Output the [x, y] coordinate of the center of the cell containing the given text.  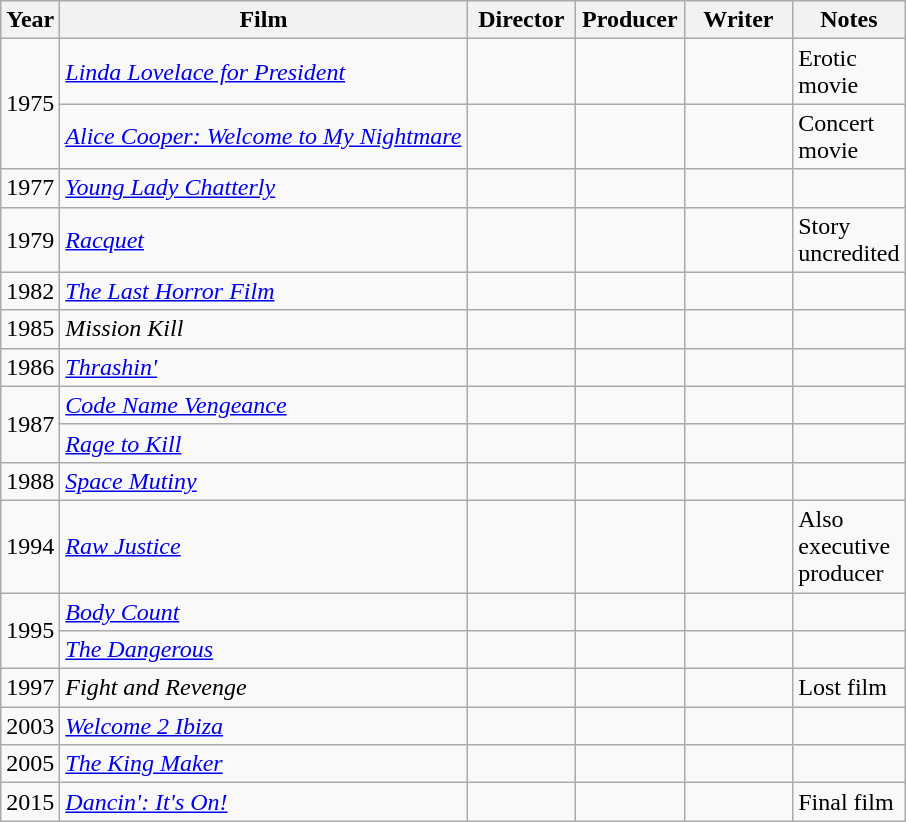
Year [30, 20]
Erotic movie [849, 72]
Mission Kill [264, 329]
Concert movie [849, 136]
1994 [30, 546]
Producer [630, 20]
Also executive producer [849, 546]
Story uncredited [849, 240]
Alice Cooper: Welcome to My Nightmare [264, 136]
Rage to Kill [264, 443]
Dancin': It's On! [264, 802]
Film [264, 20]
Linda Lovelace for President [264, 72]
1987 [30, 424]
2003 [30, 726]
Racquet [264, 240]
1977 [30, 188]
Final film [849, 802]
Writer [738, 20]
1985 [30, 329]
Young Lady Chatterly [264, 188]
2005 [30, 764]
1982 [30, 291]
The King Maker [264, 764]
Raw Justice [264, 546]
Space Mutiny [264, 481]
Body Count [264, 611]
1975 [30, 104]
1986 [30, 367]
Notes [849, 20]
Thrashin' [264, 367]
Code Name Vengeance [264, 405]
1979 [30, 240]
1995 [30, 630]
The Last Horror Film [264, 291]
1997 [30, 688]
1988 [30, 481]
The Dangerous [264, 650]
2015 [30, 802]
Director [522, 20]
Lost film [849, 688]
Fight and Revenge [264, 688]
Welcome 2 Ibiza [264, 726]
